Find where the given text appears and provide that cell's center as (X, Y) coordinate. 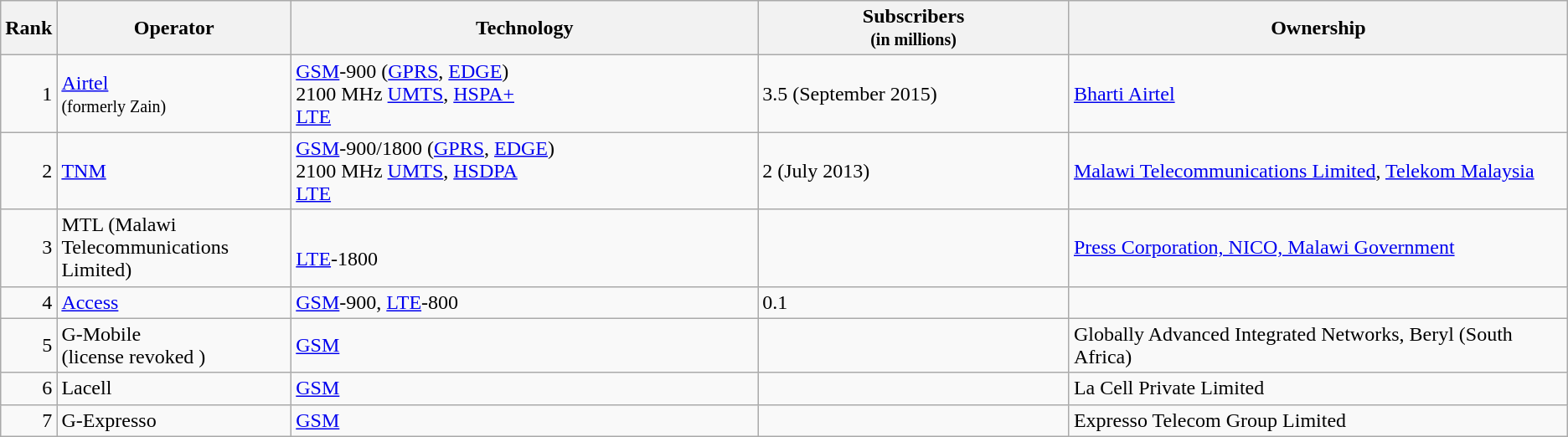
Subscribers(in millions) (914, 28)
Rank (28, 28)
GSM-900 (GPRS, EDGE)2100 MHz UMTS, HSPA+LTE (524, 94)
2 (July 2013) (914, 171)
Malawi Telecommunications Limited, Telekom Malaysia (1318, 171)
Globally Advanced Integrated Networks, Beryl (South Africa) (1318, 345)
G-Mobile(license revoked ) (174, 345)
Access (174, 302)
Press Corporation, NICO, Malawi Government (1318, 248)
1 (28, 94)
GSM-900, LTE-800 (524, 302)
Expresso Telecom Group Limited (1318, 420)
Bharti Airtel (1318, 94)
Airtel(formerly Zain) (174, 94)
3.5 (September 2015) (914, 94)
GSM-900/1800 (GPRS, EDGE)2100 MHz UMTS, HSDPALTE (524, 171)
2 (28, 171)
6 (28, 388)
TNM (174, 171)
7 (28, 420)
5 (28, 345)
G-Expresso (174, 420)
MTL (Malawi Telecommunications Limited) (174, 248)
Technology (524, 28)
Operator (174, 28)
Lacell (174, 388)
Ownership (1318, 28)
0.1 (914, 302)
LTE-1800 (524, 248)
3 (28, 248)
La Cell Private Limited (1318, 388)
4 (28, 302)
